Scan for the cell matching the given text and deliver its (x, y) coordinate at center. 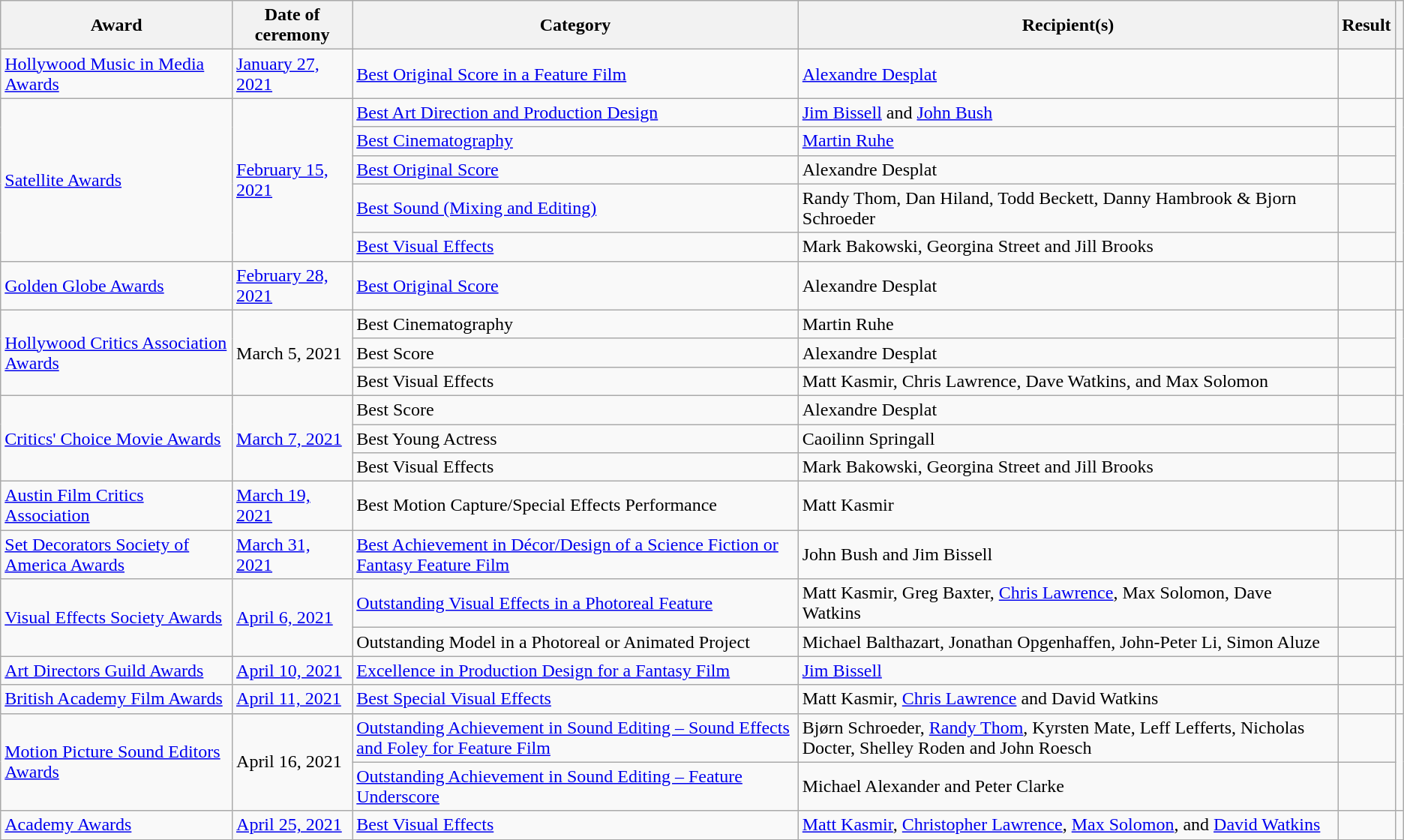
Matt Kasmir, Chris Lawrence, Dave Watkins, and Max Solomon (1068, 381)
Michael Balthazart, Jonathan Opgenhaffen, John-Peter Li, Simon Aluze (1068, 642)
Outstanding Model in a Photoreal or Animated Project (576, 642)
Hollywood Critics Association Awards (117, 352)
Category (576, 25)
April 11, 2021 (292, 699)
Bjørn Schroeder, Randy Thom, Kyrsten Mate, Leff Lefferts, Nicholas Docter, Shelley Roden and John Roesch (1068, 738)
Result (1366, 25)
Matt Kasmir, Greg Baxter, Chris Lawrence, Max Solomon, Dave Watkins (1068, 603)
Best Original Score in a Feature Film (576, 73)
Best Motion Capture/Special Effects Performance (576, 505)
Outstanding Achievement in Sound Editing – Feature Underscore (576, 786)
Randy Thom, Dan Hiland, Todd Beckett, Danny Hambrook & Bjorn Schroeder (1068, 208)
Visual Effects Society Awards (117, 618)
Best Achievement in Décor/Design of a Science Fiction or Fantasy Feature Film (576, 555)
Best Special Visual Effects (576, 699)
Award (117, 25)
Set Decorators Society of America Awards (117, 555)
March 19, 2021 (292, 505)
March 31, 2021 (292, 555)
Hollywood Music in Media Awards (117, 73)
April 6, 2021 (292, 618)
Best Sound (Mixing and Editing) (576, 208)
February 15, 2021 (292, 180)
January 27, 2021 (292, 73)
Caoilinn Springall (1068, 439)
Art Directors Guild Awards (117, 670)
Excellence in Production Design for a Fantasy Film (576, 670)
March 7, 2021 (292, 438)
March 5, 2021 (292, 352)
April 25, 2021 (292, 825)
John Bush and Jim Bissell (1068, 555)
Austin Film Critics Association (117, 505)
February 28, 2021 (292, 285)
Jim Bissell and John Bush (1068, 112)
Critics' Choice Movie Awards (117, 438)
Motion Picture Sound Editors Awards (117, 762)
Outstanding Achievement in Sound Editing – Sound Effects and Foley for Feature Film (576, 738)
Matt Kasmir, Chris Lawrence and David Watkins (1068, 699)
Best Art Direction and Production Design (576, 112)
Academy Awards (117, 825)
Michael Alexander and Peter Clarke (1068, 786)
Matt Kasmir, Christopher Lawrence, Max Solomon, and David Watkins (1068, 825)
Satellite Awards (117, 180)
Best Young Actress (576, 439)
Date of ceremony (292, 25)
April 16, 2021 (292, 762)
British Academy Film Awards (117, 699)
Jim Bissell (1068, 670)
April 10, 2021 (292, 670)
Outstanding Visual Effects in a Photoreal Feature (576, 603)
Recipient(s) (1068, 25)
Matt Kasmir (1068, 505)
Golden Globe Awards (117, 285)
